Find where the given text appears and provide that cell's center as [x, y] coordinate. 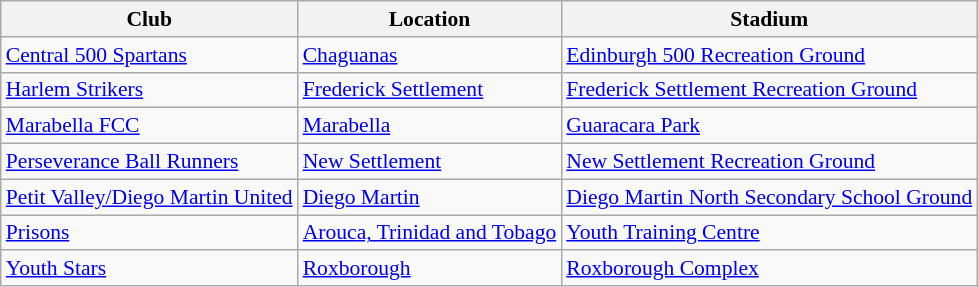
Arouca, Trinidad and Tobago [430, 233]
Frederick Settlement Recreation Ground [769, 90]
Guaracara Park [769, 126]
Diego Martin [430, 197]
Perseverance Ball Runners [150, 162]
Youth Training Centre [769, 233]
Edinburgh 500 Recreation Ground [769, 55]
Roxborough [430, 269]
Youth Stars [150, 269]
New Settlement [430, 162]
New Settlement Recreation Ground [769, 162]
Chaguanas [430, 55]
Location [430, 19]
Prisons [150, 233]
Harlem Strikers [150, 90]
Stadium [769, 19]
Diego Martin North Secondary School Ground [769, 197]
Central 500 Spartans [150, 55]
Roxborough Complex [769, 269]
Frederick Settlement [430, 90]
Marabella FCC [150, 126]
Marabella [430, 126]
Petit Valley/Diego Martin United [150, 197]
Club [150, 19]
